Locate the cell with the specified text and output its (x, y) center coordinate. 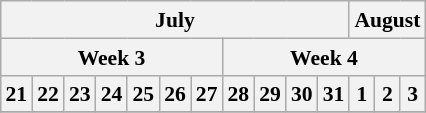
Week 4 (324, 56)
29 (270, 94)
31 (334, 94)
26 (175, 94)
28 (238, 94)
22 (48, 94)
2 (388, 94)
August (387, 20)
Week 3 (112, 56)
24 (112, 94)
25 (143, 94)
27 (207, 94)
21 (17, 94)
3 (412, 94)
23 (80, 94)
July (176, 20)
30 (302, 94)
1 (362, 94)
